From the cell containing the given text, extract its center point as [X, Y] coordinate. 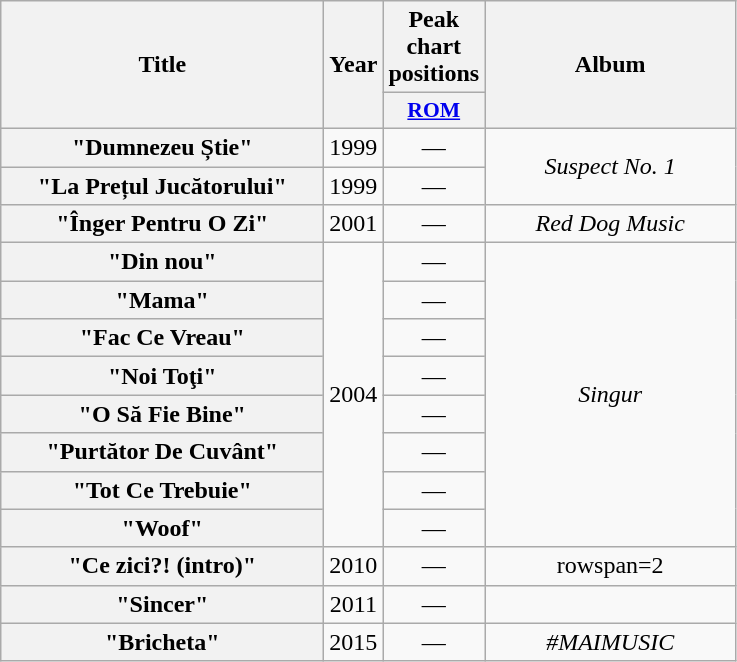
Year [354, 65]
Peak chart positions [434, 47]
"Ce zici?! (intro)" [162, 566]
2004 [354, 395]
Title [162, 65]
Album [610, 65]
"Sincer" [162, 604]
Singur [610, 395]
Suspect No. 1 [610, 166]
"Din nou" [162, 262]
ROM [434, 111]
"Dumnezeu Știe" [162, 147]
"Înger Pentru O Zi" [162, 224]
"Tot Ce Trebuie" [162, 490]
Red Dog Music [610, 224]
"Noi Toţi" [162, 376]
2001 [354, 224]
"Purtător De Cuvânt" [162, 452]
"La Prețul Jucătorului" [162, 185]
"Bricheta" [162, 642]
2011 [354, 604]
"O Să Fie Bine" [162, 414]
2010 [354, 566]
"Fac Ce Vreau" [162, 338]
rowspan=2 [610, 566]
"Woof" [162, 528]
"Mama" [162, 300]
2015 [354, 642]
#MAIMUSIC [610, 642]
